Scan for the cell matching the given text and deliver its (X, Y) coordinate at center. 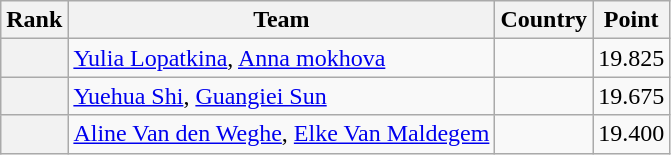
Rank (34, 20)
Point (632, 20)
Country (544, 20)
19.675 (632, 96)
19.825 (632, 58)
Yuehua Shi, Guangiei Sun (282, 96)
19.400 (632, 134)
Yulia Lopatkina, Anna mokhova (282, 58)
Aline Van den Weghe, Elke Van Maldegem (282, 134)
Team (282, 20)
